Find where the given text appears and provide that cell's center as [x, y] coordinate. 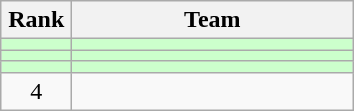
Team [212, 20]
4 [36, 91]
Rank [36, 20]
